Search for the cell housing the specified text and yield its [x, y] center coordinate. 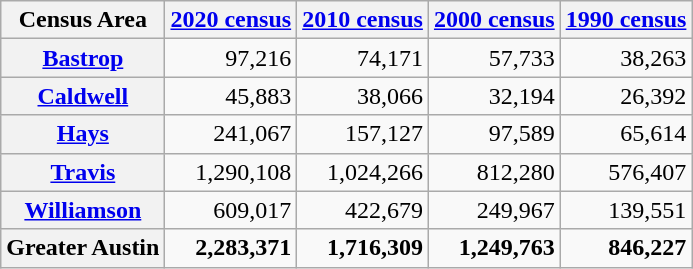
609,017 [231, 210]
2010 census [363, 20]
65,614 [626, 134]
422,679 [363, 210]
45,883 [231, 96]
2,283,371 [231, 248]
139,551 [626, 210]
38,066 [363, 96]
241,067 [231, 134]
2020 census [231, 20]
97,216 [231, 58]
32,194 [494, 96]
97,589 [494, 134]
Williamson [83, 210]
74,171 [363, 58]
38,263 [626, 58]
249,967 [494, 210]
2000 census [494, 20]
1,024,266 [363, 172]
Bastrop [83, 58]
1990 census [626, 20]
Travis [83, 172]
576,407 [626, 172]
26,392 [626, 96]
57,733 [494, 58]
Hays [83, 134]
1,290,108 [231, 172]
Caldwell [83, 96]
Census Area [83, 20]
157,127 [363, 134]
812,280 [494, 172]
Greater Austin [83, 248]
846,227 [626, 248]
1,249,763 [494, 248]
1,716,309 [363, 248]
